Determine the (x, y) coordinate at the center of the cell enclosing the given text.  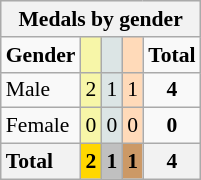
Male (41, 90)
Gender (41, 55)
Female (41, 126)
Medals by gender (101, 19)
